Provide the [X, Y] coordinate of the cell's center where the given text is located.  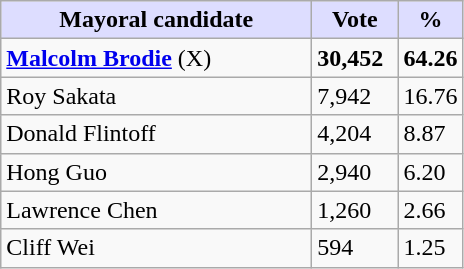
64.26 [430, 58]
594 [355, 248]
16.76 [430, 96]
Hong Guo [156, 172]
Vote [355, 20]
30,452 [355, 58]
Roy Sakata [156, 96]
Lawrence Chen [156, 210]
Donald Flintoff [156, 134]
1.25 [430, 248]
8.87 [430, 134]
Malcolm Brodie (X) [156, 58]
2.66 [430, 210]
7,942 [355, 96]
2,940 [355, 172]
% [430, 20]
4,204 [355, 134]
Mayoral candidate [156, 20]
1,260 [355, 210]
6.20 [430, 172]
Cliff Wei [156, 248]
